For the text-containing cell, return its midpoint in [x, y] coordinate format. 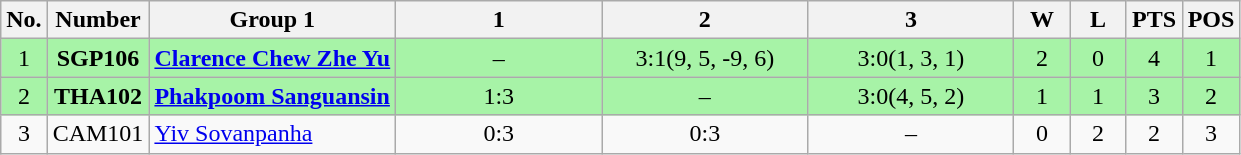
POS [1211, 20]
Clarence Chew Zhe Yu [272, 58]
CAM101 [98, 134]
PTS [1154, 20]
THA102 [98, 96]
Phakpoom Sanguansin [272, 96]
3:0(4, 5, 2) [911, 96]
No. [24, 20]
3:1(9, 5, -9, 6) [705, 58]
Number [98, 20]
Group 1 [272, 20]
SGP106 [98, 58]
W [1042, 20]
Yiv Sovanpanha [272, 134]
1:3 [499, 96]
L [1098, 20]
3:0(1, 3, 1) [911, 58]
4 [1154, 58]
